Detect which cell encompasses the target text, then output its [X, Y] center coordinate. 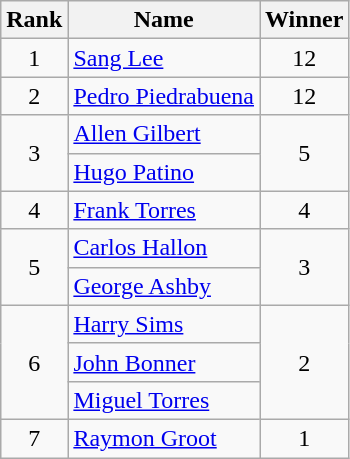
Winner [304, 20]
Raymon Groot [164, 438]
Pedro Piedrabuena [164, 96]
Hugo Patino [164, 172]
Harry Sims [164, 324]
6 [34, 362]
7 [34, 438]
George Ashby [164, 286]
Miguel Torres [164, 400]
Carlos Hallon [164, 248]
Name [164, 20]
Sang Lee [164, 58]
Allen Gilbert [164, 134]
John Bonner [164, 362]
Frank Torres [164, 210]
Rank [34, 20]
